Scan for the cell matching the given text and deliver its (X, Y) coordinate at center. 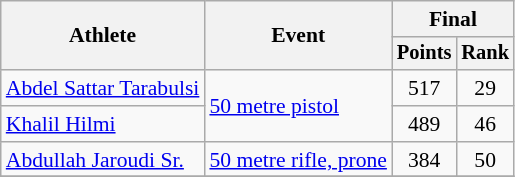
Event (298, 36)
29 (485, 88)
50 metre pistol (298, 106)
Khalil Hilmi (103, 124)
Abdel Sattar Tarabulsi (103, 88)
489 (424, 124)
Final (453, 19)
Rank (485, 54)
Points (424, 54)
517 (424, 88)
46 (485, 124)
Athlete (103, 36)
